Pinpoint the cell where the given text exists, returning its (x, y) midpoint coordinate. 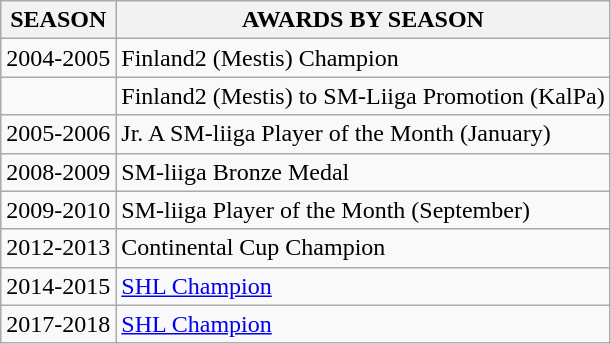
AWARDS BY SEASON (363, 20)
SM-liiga Bronze Medal (363, 172)
2017-2018 (58, 324)
Finland2 (Mestis) to SM-Liiga Promotion (KalPa) (363, 96)
Jr. A SM-liiga Player of the Month (January) (363, 134)
2008-2009 (58, 172)
Continental Cup Champion (363, 248)
2004-2005 (58, 58)
2012-2013 (58, 248)
SEASON (58, 20)
2014-2015 (58, 286)
Finland2 (Mestis) Champion (363, 58)
2009-2010 (58, 210)
SM-liiga Player of the Month (September) (363, 210)
2005-2006 (58, 134)
